Scan for the cell matching the given text and deliver its [x, y] coordinate at center. 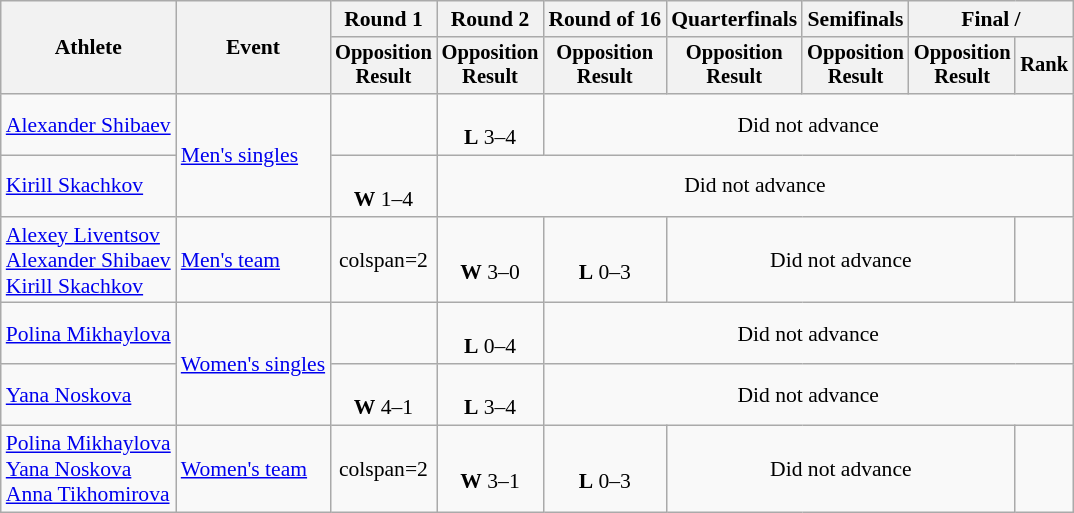
Event [253, 48]
Round 2 [490, 19]
Round of 16 [604, 19]
W 3–1 [490, 470]
W 3–0 [490, 260]
Men's singles [253, 155]
L 0–4 [490, 334]
Semifinals [856, 19]
Kirill Skachkov [88, 186]
W 4–1 [384, 394]
Polina Mikhaylova [88, 334]
Alexey LiventsovAlexander ShibaevKirill Skachkov [88, 260]
Yana Noskova [88, 394]
W 1–4 [384, 186]
Quarterfinals [734, 19]
Final / [991, 19]
Rank [1044, 66]
Women's singles [253, 364]
Round 1 [384, 19]
Women's team [253, 470]
Athlete [88, 48]
Men's team [253, 260]
Alexander Shibaev [88, 124]
Polina MikhaylovaYana NoskovaAnna Tikhomirova [88, 470]
